Output the (x, y) coordinate of the center of the cell containing the given text.  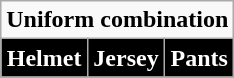
Pants (200, 58)
Uniform combination (118, 20)
Jersey (126, 58)
Helmet (44, 58)
